Provide the [X, Y] coordinate of the cell's center where the given text is located.  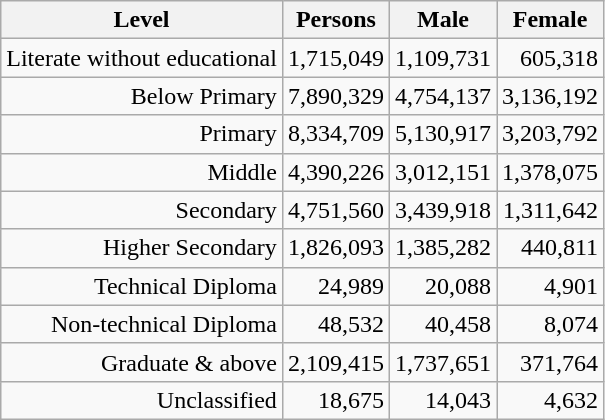
Technical Diploma [142, 286]
1,385,282 [442, 248]
4,754,137 [442, 96]
3,439,918 [442, 210]
40,458 [442, 324]
1,826,093 [336, 248]
Middle [142, 172]
1,737,651 [442, 362]
Literate without educational [142, 58]
Primary [142, 134]
Non-technical Diploma [142, 324]
Higher Secondary [142, 248]
Persons [336, 20]
Unclassified [142, 400]
24,989 [336, 286]
Male [442, 20]
371,764 [550, 362]
605,318 [550, 58]
Graduate & above [142, 362]
Secondary [142, 210]
Below Primary [142, 96]
440,811 [550, 248]
1,715,049 [336, 58]
1,311,642 [550, 210]
18,675 [336, 400]
Female [550, 20]
Level [142, 20]
4,901 [550, 286]
3,136,192 [550, 96]
4,751,560 [336, 210]
20,088 [442, 286]
3,012,151 [442, 172]
4,632 [550, 400]
8,074 [550, 324]
7,890,329 [336, 96]
8,334,709 [336, 134]
14,043 [442, 400]
1,378,075 [550, 172]
3,203,792 [550, 134]
48,532 [336, 324]
5,130,917 [442, 134]
4,390,226 [336, 172]
1,109,731 [442, 58]
2,109,415 [336, 362]
